Return the [X, Y] coordinate for the center point of the cell that contains the specified text.  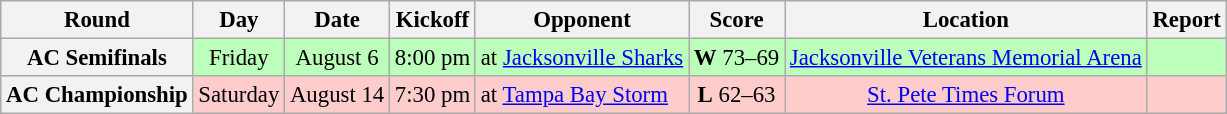
Day [239, 20]
Round [97, 20]
Score [737, 20]
St. Pete Times Forum [966, 95]
Jacksonville Veterans Memorial Arena [966, 58]
at Jacksonville Sharks [582, 58]
AC Championship [97, 95]
Friday [239, 58]
Date [338, 20]
Kickoff [433, 20]
August 6 [338, 58]
August 14 [338, 95]
Location [966, 20]
Report [1186, 20]
7:30 pm [433, 95]
L 62–63 [737, 95]
W 73–69 [737, 58]
AC Semifinals [97, 58]
at Tampa Bay Storm [582, 95]
Saturday [239, 95]
8:00 pm [433, 58]
Opponent [582, 20]
